Detect which cell encompasses the target text, then output its [x, y] center coordinate. 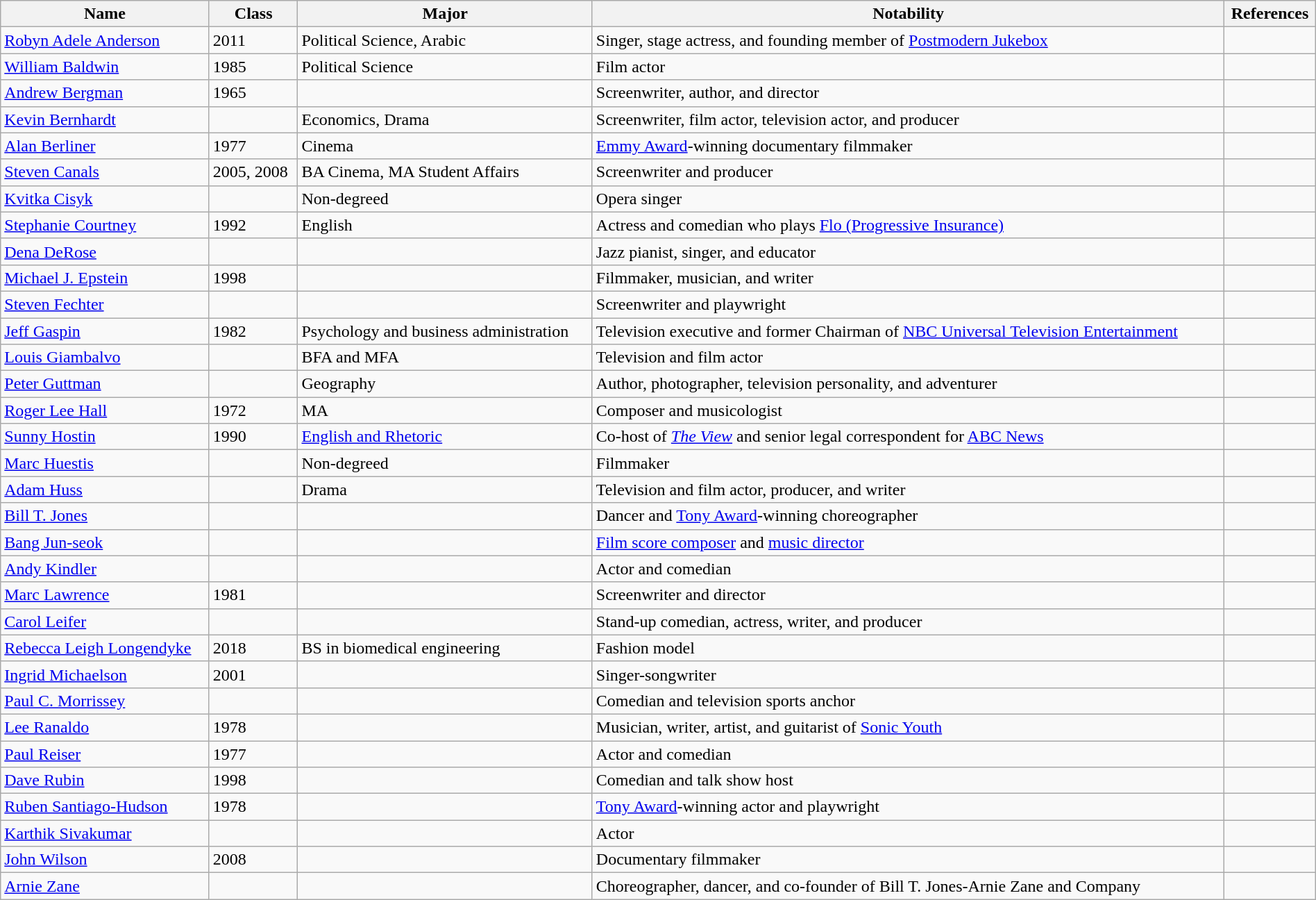
Dave Rubin [106, 781]
1965 [253, 93]
Michael J. Epstein [106, 278]
2008 [253, 860]
Dancer and Tony Award-winning choreographer [908, 516]
Carol Leifer [106, 622]
Author, photographer, television personality, and adventurer [908, 384]
Tony Award-winning actor and playwright [908, 807]
1972 [253, 410]
Bill T. Jones [106, 516]
1982 [253, 331]
Singer, stage actress, and founding member of Postmodern Jukebox [908, 40]
Composer and musicologist [908, 410]
Ruben Santiago-Hudson [106, 807]
Kvitka Cisyk [106, 199]
1990 [253, 437]
Stand-up comedian, actress, writer, and producer [908, 622]
Screenwriter and playwright [908, 304]
Louis Giambalvo [106, 358]
Television and film actor, producer, and writer [908, 490]
Notability [908, 14]
Steven Fechter [106, 304]
2005, 2008 [253, 172]
Robyn Adele Anderson [106, 40]
Roger Lee Hall [106, 410]
Actress and comedian who plays Flo (Progressive Insurance) [908, 225]
Andrew Bergman [106, 93]
Andy Kindler [106, 569]
Rebecca Leigh Longendyke [106, 648]
Karthik Sivakumar [106, 833]
Comedian and talk show host [908, 781]
BFA and MFA [445, 358]
Jazz pianist, singer, and educator [908, 251]
Documentary filmmaker [908, 860]
Actor [908, 833]
BS in biomedical engineering [445, 648]
Singer-songwriter [908, 674]
MA [445, 410]
Television executive and former Chairman of NBC Universal Television Entertainment [908, 331]
Peter Guttman [106, 384]
1992 [253, 225]
Opera singer [908, 199]
Geography [445, 384]
2001 [253, 674]
Co-host of The View and senior legal correspondent for ABC News [908, 437]
Drama [445, 490]
Lee Ranaldo [106, 727]
Stephanie Courtney [106, 225]
John Wilson [106, 860]
References [1270, 14]
Screenwriter and producer [908, 172]
Fashion model [908, 648]
Class [253, 14]
Filmmaker [908, 463]
Ingrid Michaelson [106, 674]
Kevin Bernhardt [106, 119]
Adam Huss [106, 490]
Sunny Hostin [106, 437]
Marc Lawrence [106, 595]
Paul Reiser [106, 753]
Comedian and television sports anchor [908, 701]
2018 [253, 648]
1985 [253, 67]
Steven Canals [106, 172]
1981 [253, 595]
Cinema [445, 146]
Bang Jun-seok [106, 542]
Political Science [445, 67]
Screenwriter, film actor, television actor, and producer [908, 119]
William Baldwin [106, 67]
Paul C. Morrissey [106, 701]
Political Science, Arabic [445, 40]
Marc Huestis [106, 463]
Screenwriter and director [908, 595]
Musician, writer, artist, and guitarist of Sonic Youth [908, 727]
Emmy Award-winning documentary filmmaker [908, 146]
Major [445, 14]
English [445, 225]
BA Cinema, MA Student Affairs [445, 172]
Alan Berliner [106, 146]
Psychology and business administration [445, 331]
English and Rhetoric [445, 437]
Dena DeRose [106, 251]
Television and film actor [908, 358]
2011 [253, 40]
Film actor [908, 67]
Arnie Zane [106, 886]
Jeff Gaspin [106, 331]
Name [106, 14]
Film score composer and music director [908, 542]
Economics, Drama [445, 119]
Filmmaker, musician, and writer [908, 278]
Choreographer, dancer, and co-founder of Bill T. Jones-Arnie Zane and Company [908, 886]
Screenwriter, author, and director [908, 93]
